Scan for the cell matching the given text and deliver its (x, y) coordinate at center. 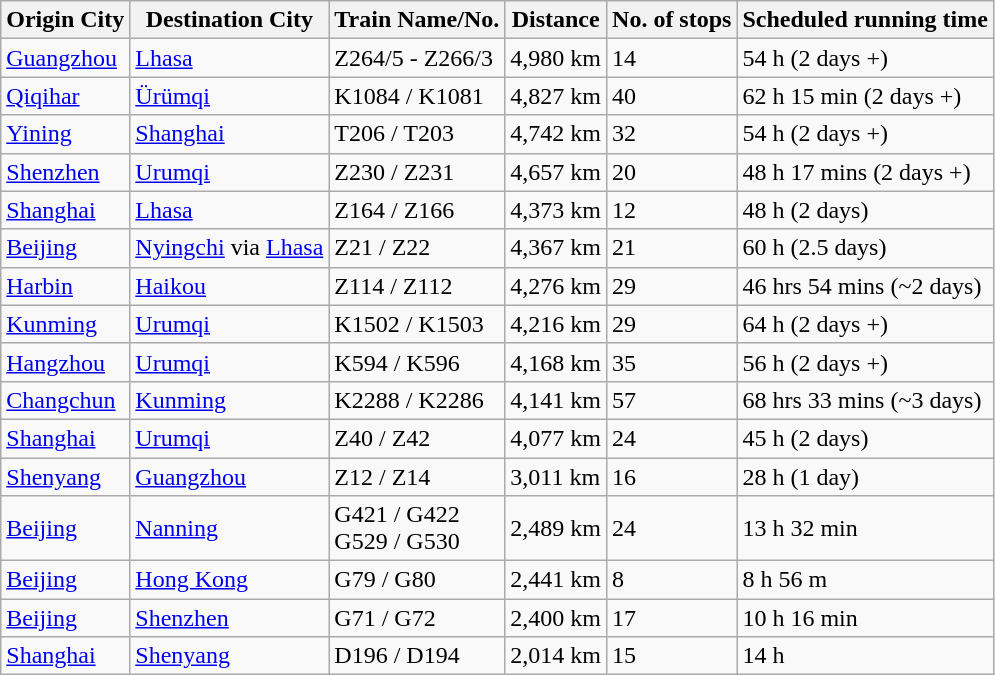
35 (672, 362)
Train Name/No. (417, 20)
4,657 km (556, 172)
15 (672, 656)
Z114 / Z112 (417, 286)
Z40 / Z42 (417, 438)
62 h 15 min (2 days +) (865, 96)
Z164 / Z166 (417, 210)
13 h 32 min (865, 528)
57 (672, 400)
Distance (556, 20)
4,141 km (556, 400)
No. of stops (672, 20)
G79 / G80 (417, 580)
2,489 km (556, 528)
Yining (66, 134)
32 (672, 134)
48 h (2 days) (865, 210)
4,367 km (556, 248)
G71 / G72 (417, 618)
8 h 56 m (865, 580)
4,827 km (556, 96)
48 h 17 mins (2 days +) (865, 172)
12 (672, 210)
56 h (2 days +) (865, 362)
Hangzhou (66, 362)
16 (672, 477)
Hong Kong (230, 580)
Z230 / Z231 (417, 172)
D196 / D194 (417, 656)
46 hrs 54 mins (~2 days) (865, 286)
4,373 km (556, 210)
64 h (2 days +) (865, 324)
21 (672, 248)
Ürümqi (230, 96)
K2288 / K2286 (417, 400)
K1502 / K1503 (417, 324)
28 h (1 day) (865, 477)
Nanning (230, 528)
17 (672, 618)
45 h (2 days) (865, 438)
Qiqihar (66, 96)
Haikou (230, 286)
8 (672, 580)
10 h 16 min (865, 618)
4,742 km (556, 134)
G421 / G422G529 / G530 (417, 528)
K1084 / K1081 (417, 96)
Z12 / Z14 (417, 477)
T206 / T203 (417, 134)
60 h (2.5 days) (865, 248)
2,400 km (556, 618)
2,441 km (556, 580)
Z21 / Z22 (417, 248)
3,011 km (556, 477)
Nyingchi via Lhasa (230, 248)
4,980 km (556, 58)
Z264/5 - Z266/3 (417, 58)
20 (672, 172)
40 (672, 96)
4,216 km (556, 324)
4,276 km (556, 286)
68 hrs 33 mins (~3 days) (865, 400)
Origin City (66, 20)
14 (672, 58)
14 h (865, 656)
4,168 km (556, 362)
4,077 km (556, 438)
2,014 km (556, 656)
Changchun (66, 400)
Harbin (66, 286)
Scheduled running time (865, 20)
K594 / K596 (417, 362)
Destination City (230, 20)
